From the cell containing the given text, extract its center point as (X, Y) coordinate. 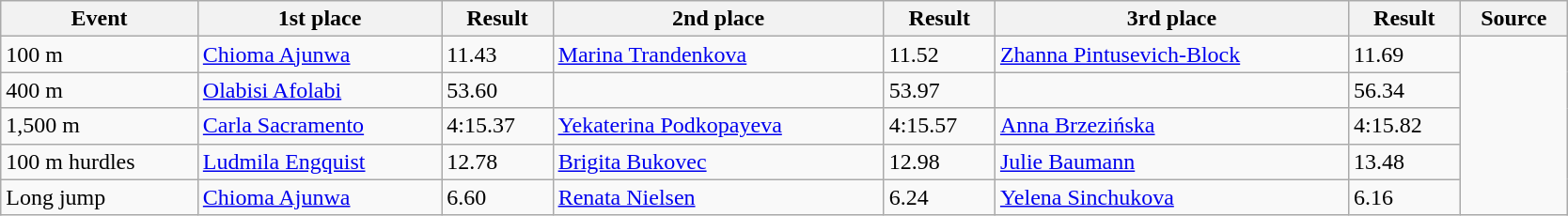
53.60 (497, 90)
2nd place (718, 19)
Julie Baumann (1171, 162)
400 m (100, 90)
Long jump (100, 197)
Anna Brzezińska (1171, 126)
1,500 m (100, 126)
Marina Trandenkova (718, 54)
4:15.37 (497, 126)
6.24 (939, 197)
Renata Nielsen (718, 197)
Zhanna Pintusevich-Block (1171, 54)
11.52 (939, 54)
12.98 (939, 162)
Source (1513, 19)
6.16 (1404, 197)
1st place (320, 19)
11.69 (1404, 54)
4:15.57 (939, 126)
6.60 (497, 197)
4:15.82 (1404, 126)
100 m hurdles (100, 162)
Olabisi Afolabi (320, 90)
13.48 (1404, 162)
Brigita Bukovec (718, 162)
100 m (100, 54)
3rd place (1171, 19)
53.97 (939, 90)
Yekaterina Podkopayeva (718, 126)
Ludmila Engquist (320, 162)
Yelena Sinchukova (1171, 197)
Carla Sacramento (320, 126)
11.43 (497, 54)
56.34 (1404, 90)
12.78 (497, 162)
Event (100, 19)
